Detect which cell encompasses the target text, then output its [x, y] center coordinate. 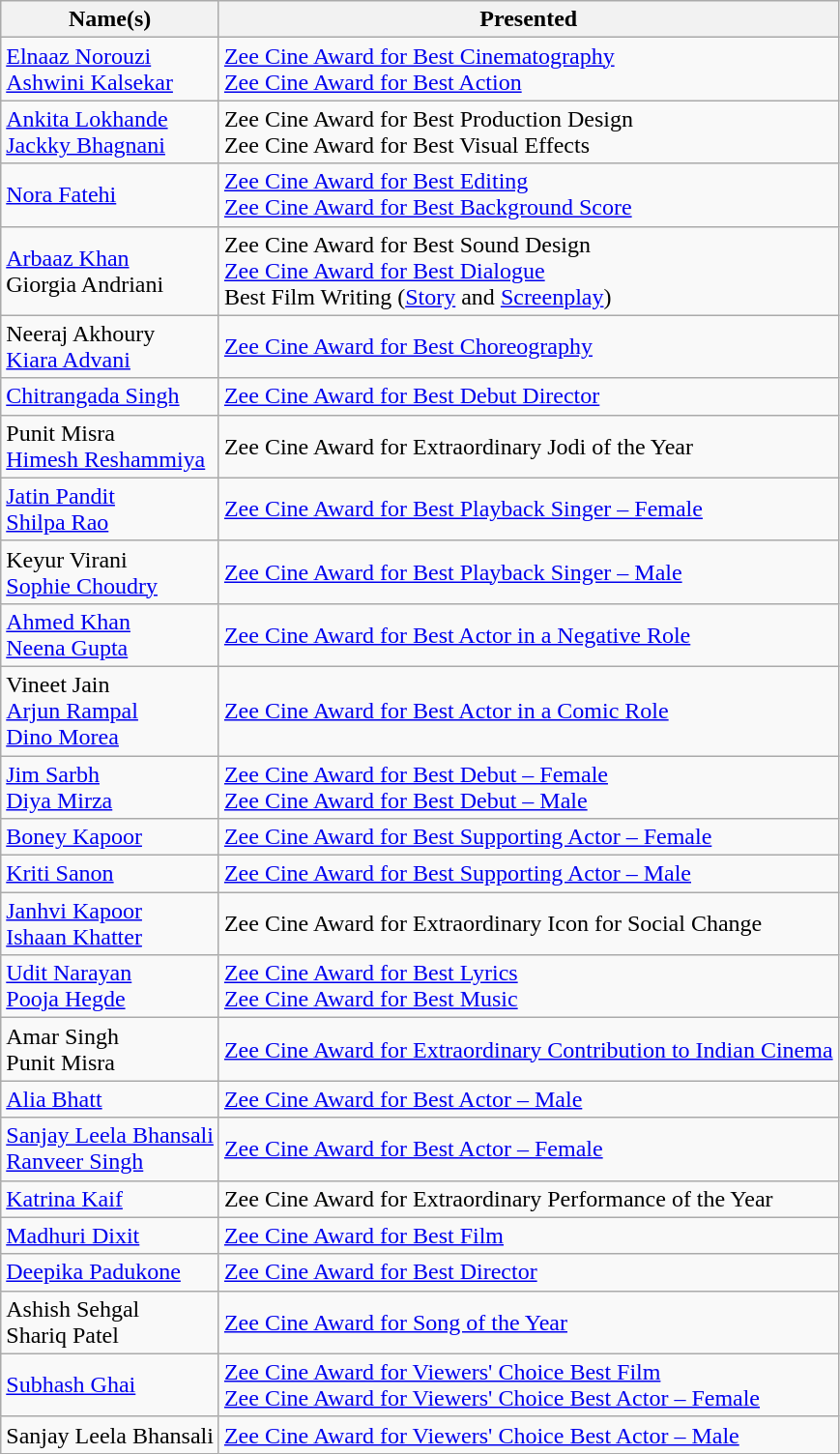
Zee Cine Award for Viewers' Choice Best FilmZee Cine Award for Viewers' Choice Best Actor – Female [528, 1384]
Janhvi KapoorIshaan Khatter [110, 924]
Zee Cine Award for Best Choreography [528, 346]
Zee Cine Award for Viewers' Choice Best Actor – Male [528, 1435]
Zee Cine Award for Best CinematographyZee Cine Award for Best Action [528, 70]
Sanjay Leela BhansaliRanveer Singh [110, 1149]
Zee Cine Award for Best Actor – Male [528, 1099]
Jim SarbhDiya Mirza [110, 787]
Nora Fatehi [110, 195]
Arbaaz KhanGiorgia Andriani [110, 271]
Zee Cine Award for Best Director [528, 1272]
Chitrangada Singh [110, 396]
Neeraj AkhouryKiara Advani [110, 346]
Zee Cine Award for Best Debut – FemaleZee Cine Award for Best Debut – Male [528, 787]
Zee Cine Award for Best Supporting Actor – Male [528, 874]
Vineet JainArjun RampalDino Morea [110, 711]
Zee Cine Award for Best Sound DesignZee Cine Award for Best DialogueBest Film Writing (Story and Screenplay) [528, 271]
Zee Cine Award for Extraordinary Jodi of the Year [528, 447]
Zee Cine Award for Best Playback Singer – Female [528, 509]
Alia Bhatt [110, 1099]
Zee Cine Award for Best LyricsZee Cine Award for Best Music [528, 986]
Zee Cine Award for Extraordinary Contribution to Indian Cinema [528, 1050]
Zee Cine Award for Best Supporting Actor – Female [528, 837]
Ahmed KhanNeena Gupta [110, 634]
Madhuri Dixit [110, 1236]
Zee Cine Award for Best Debut Director [528, 396]
Zee Cine Award for Song of the Year [528, 1323]
Zee Cine Award for Extraordinary Performance of the Year [528, 1199]
Zee Cine Award for Extraordinary Icon for Social Change [528, 924]
Ankita LokhandeJackky Bhagnani [110, 131]
Name(s) [110, 19]
Zee Cine Award for Best Actor – Female [528, 1149]
Subhash Ghai [110, 1384]
Ashish SehgalShariq Patel [110, 1323]
Zee Cine Award for Best Film [528, 1236]
Zee Cine Award for Best Playback Singer – Male [528, 572]
Keyur ViraniSophie Choudry [110, 572]
Sanjay Leela Bhansali [110, 1435]
Amar SinghPunit Misra [110, 1050]
Zee Cine Award for Best Actor in a Comic Role [528, 711]
Udit NarayanPooja Hegde [110, 986]
Deepika Padukone [110, 1272]
Presented [528, 19]
Zee Cine Award for Best Production DesignZee Cine Award for Best Visual Effects [528, 131]
Kriti Sanon [110, 874]
Elnaaz NorouziAshwini Kalsekar [110, 70]
Punit MisraHimesh Reshammiya [110, 447]
Zee Cine Award for Best EditingZee Cine Award for Best Background Score [528, 195]
Jatin PanditShilpa Rao [110, 509]
Zee Cine Award for Best Actor in a Negative Role [528, 634]
Boney Kapoor [110, 837]
Katrina Kaif [110, 1199]
